From the cell containing the given text, extract its center point as [x, y] coordinate. 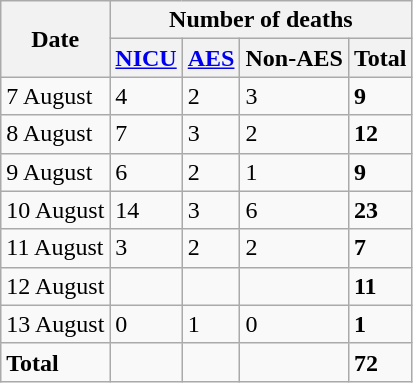
11 August [56, 248]
NICU [146, 58]
13 August [56, 324]
23 [380, 210]
9 August [56, 172]
Number of deaths [261, 20]
Date [56, 39]
11 [380, 286]
Non-AES [294, 58]
14 [146, 210]
12 [380, 134]
72 [380, 362]
AES [211, 58]
10 August [56, 210]
8 August [56, 134]
4 [146, 96]
12 August [56, 286]
7 August [56, 96]
